Capture the cell that displays the provided text and extract its (x, y) central coordinate. 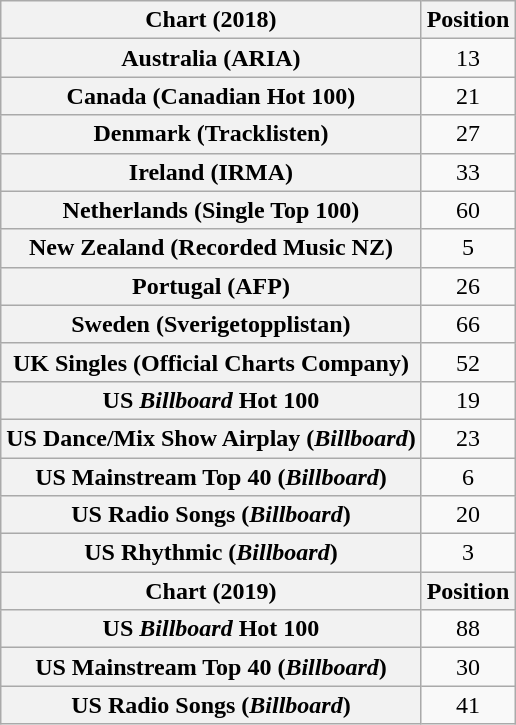
41 (468, 705)
88 (468, 629)
27 (468, 134)
Netherlands (Single Top 100) (211, 210)
66 (468, 324)
5 (468, 248)
26 (468, 286)
21 (468, 96)
Australia (ARIA) (211, 58)
20 (468, 515)
23 (468, 438)
New Zealand (Recorded Music NZ) (211, 248)
US Rhythmic (Billboard) (211, 553)
Portugal (AFP) (211, 286)
Chart (2019) (211, 591)
3 (468, 553)
Ireland (IRMA) (211, 172)
52 (468, 362)
Denmark (Tracklisten) (211, 134)
UK Singles (Official Charts Company) (211, 362)
19 (468, 400)
Canada (Canadian Hot 100) (211, 96)
33 (468, 172)
30 (468, 667)
6 (468, 477)
Sweden (Sverigetopplistan) (211, 324)
60 (468, 210)
Chart (2018) (211, 20)
13 (468, 58)
US Dance/Mix Show Airplay (Billboard) (211, 438)
